Pinpoint the cell where the given text exists, returning its [X, Y] midpoint coordinate. 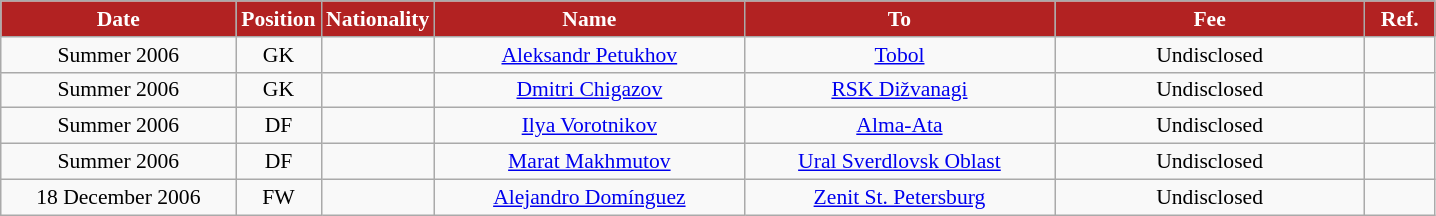
Marat Makhmutov [589, 162]
Name [589, 19]
Nationality [378, 19]
Ural Sverdlovsk Oblast [899, 162]
RSK Dižvanagi [899, 90]
Zenit St. Petersburg [899, 197]
To [899, 19]
Ilya Vorotnikov [589, 126]
Ref. [1400, 19]
Position [278, 19]
Dmitri Chigazov [589, 90]
Fee [1210, 19]
Tobol [899, 55]
FW [278, 197]
18 December 2006 [118, 197]
Alma-Ata [899, 126]
Alejandro Domínguez [589, 197]
Aleksandr Petukhov [589, 55]
Date [118, 19]
